Pinpoint the cell where the given text exists, returning its (x, y) midpoint coordinate. 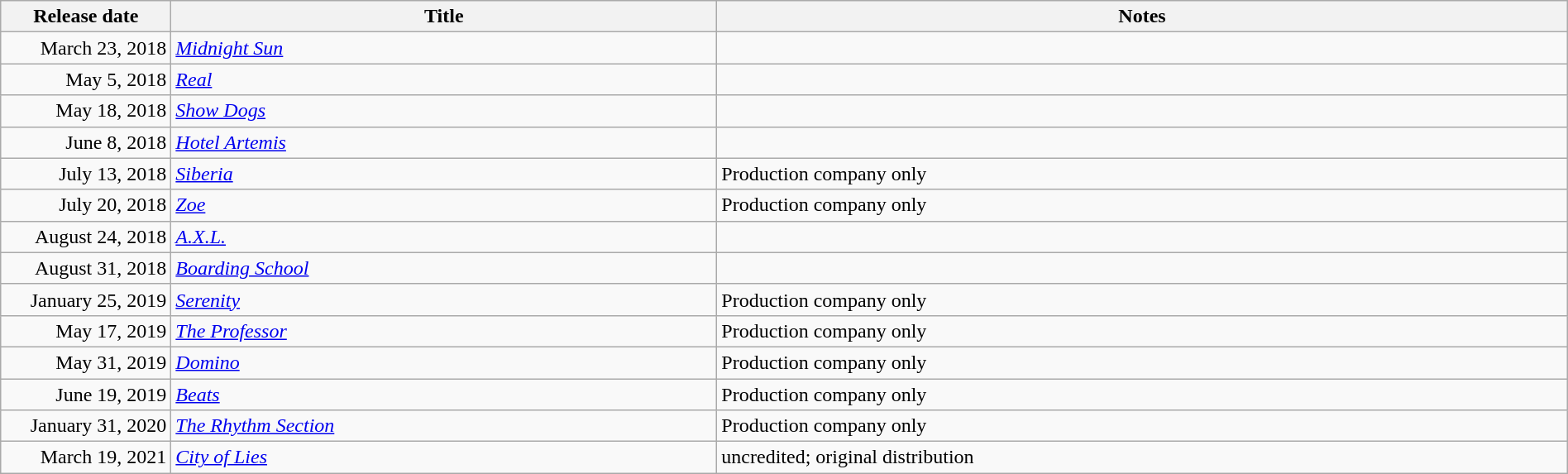
Domino (444, 362)
Real (444, 79)
May 5, 2018 (86, 79)
Release date (86, 17)
March 19, 2021 (86, 457)
uncredited; original distribution (1142, 457)
January 25, 2019 (86, 299)
The Rhythm Section (444, 426)
July 20, 2018 (86, 205)
August 24, 2018 (86, 237)
July 13, 2018 (86, 174)
Serenity (444, 299)
May 31, 2019 (86, 362)
Siberia (444, 174)
Boarding School (444, 268)
A.X.L. (444, 237)
Title (444, 17)
Beats (444, 395)
May 18, 2018 (86, 111)
Hotel Artemis (444, 142)
City of Lies (444, 457)
June 8, 2018 (86, 142)
August 31, 2018 (86, 268)
Midnight Sun (444, 48)
May 17, 2019 (86, 331)
January 31, 2020 (86, 426)
Show Dogs (444, 111)
March 23, 2018 (86, 48)
Notes (1142, 17)
June 19, 2019 (86, 395)
Zoe (444, 205)
The Professor (444, 331)
